Pinpoint the cell where the given text exists, returning its (X, Y) midpoint coordinate. 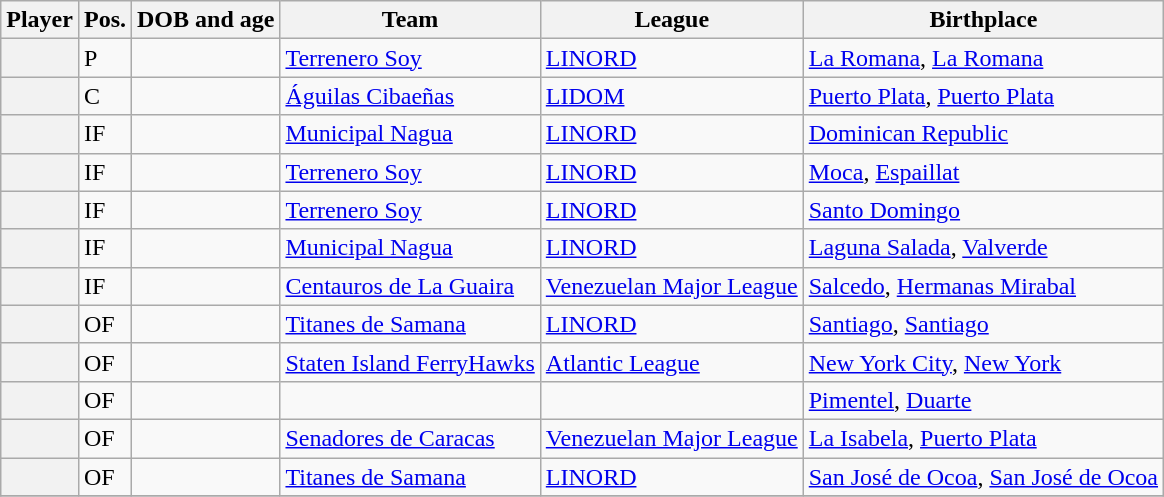
La Romana, La Romana (983, 58)
San José de Ocoa, San José de Ocoa (983, 477)
Player (40, 20)
LIDOM (672, 96)
Pimentel, Duarte (983, 400)
Pos. (104, 20)
Senadores de Caracas (410, 438)
Atlantic League (672, 362)
C (104, 96)
League (672, 20)
P (104, 58)
New York City, New York (983, 362)
Birthplace (983, 20)
Dominican Republic (983, 134)
Staten Island FerryHawks (410, 362)
Águilas Cibaeñas (410, 96)
La Isabela, Puerto Plata (983, 438)
Salcedo, Hermanas Mirabal (983, 286)
Team (410, 20)
Laguna Salada, Valverde (983, 248)
Santiago, Santiago (983, 324)
Puerto Plata, Puerto Plata (983, 96)
DOB and age (206, 20)
Santo Domingo (983, 210)
Moca, Espaillat (983, 172)
Centauros de La Guaira (410, 286)
